Identify which cell holds the provided text, then report its (x, y) central coordinate. 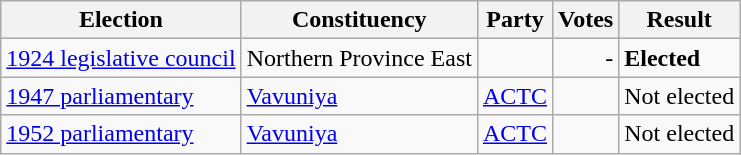
- (586, 58)
Votes (586, 20)
Party (514, 20)
Elected (680, 58)
Election (121, 20)
1947 parliamentary (121, 96)
Northern Province East (359, 58)
1952 parliamentary (121, 134)
1924 legislative council (121, 58)
Result (680, 20)
Constituency (359, 20)
